Determine the [X, Y] coordinate at the center of the cell enclosing the given text.  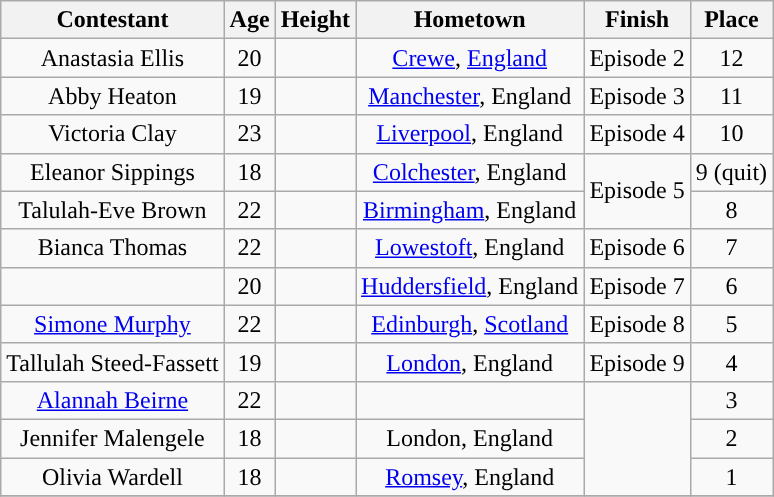
Lowestoft, England [470, 248]
Place [731, 20]
Colchester, England [470, 172]
Edinburgh, Scotland [470, 324]
5 [731, 324]
4 [731, 362]
Birmingham, England [470, 210]
Height [315, 20]
3 [731, 400]
Contestant [112, 20]
Episode 3 [637, 96]
Episode 6 [637, 248]
9 (quit) [731, 172]
Victoria Clay [112, 134]
Hometown [470, 20]
Age [250, 20]
Crewe, England [470, 58]
Episode 4 [637, 134]
Simone Murphy [112, 324]
Alannah Beirne [112, 400]
Tallulah Steed-Fassett [112, 362]
2 [731, 438]
8 [731, 210]
Eleanor Sippings [112, 172]
10 [731, 134]
Episode 2 [637, 58]
Episode 9 [637, 362]
12 [731, 58]
Liverpool, England [470, 134]
7 [731, 248]
Episode 7 [637, 286]
Bianca Thomas [112, 248]
Manchester, England [470, 96]
Finish [637, 20]
Jennifer Malengele [112, 438]
1 [731, 477]
6 [731, 286]
Episode 5 [637, 191]
Romsey, England [470, 477]
Huddersfield, England [470, 286]
Anastasia Ellis [112, 58]
Olivia Wardell [112, 477]
Abby Heaton [112, 96]
23 [250, 134]
Talulah-Eve Brown [112, 210]
Episode 8 [637, 324]
11 [731, 96]
